Detect which cell encompasses the target text, then output its (x, y) center coordinate. 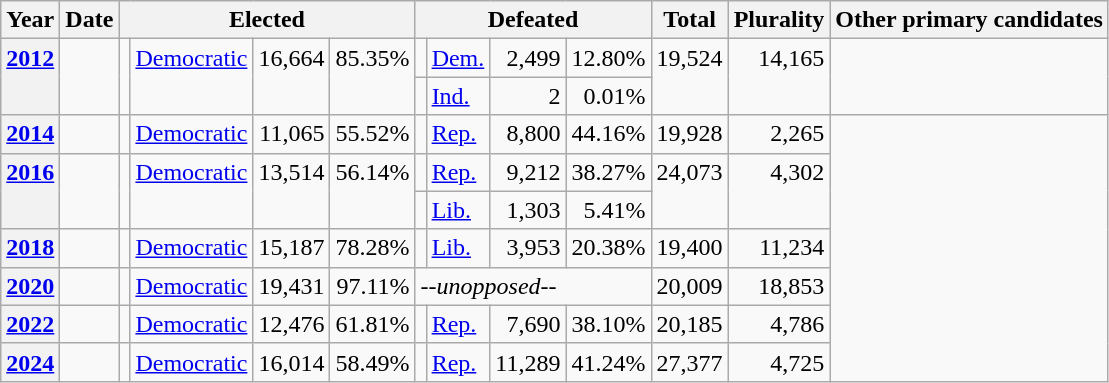
0.01% (608, 96)
97.11% (372, 286)
19,400 (690, 248)
2020 (30, 286)
2016 (30, 191)
4,786 (779, 324)
4,725 (779, 362)
18,853 (779, 286)
41.24% (608, 362)
16,664 (292, 77)
15,187 (292, 248)
20,185 (690, 324)
11,234 (779, 248)
3,953 (528, 248)
12.80% (608, 58)
2024 (30, 362)
24,073 (690, 191)
16,014 (292, 362)
8,800 (528, 134)
Dem. (458, 58)
2,265 (779, 134)
56.14% (372, 191)
55.52% (372, 134)
7,690 (528, 324)
9,212 (528, 172)
13,514 (292, 191)
2022 (30, 324)
Defeated (533, 20)
Plurality (779, 20)
5.41% (608, 210)
1,303 (528, 210)
12,476 (292, 324)
4,302 (779, 191)
Date (90, 20)
Elected (267, 20)
2018 (30, 248)
2014 (30, 134)
11,065 (292, 134)
19,431 (292, 286)
2 (528, 96)
58.49% (372, 362)
38.27% (608, 172)
Year (30, 20)
11,289 (528, 362)
--unopposed-- (533, 286)
14,165 (779, 77)
78.28% (372, 248)
Total (690, 20)
44.16% (608, 134)
61.81% (372, 324)
19,524 (690, 77)
85.35% (372, 77)
2,499 (528, 58)
20,009 (690, 286)
Ind. (458, 96)
20.38% (608, 248)
2012 (30, 77)
38.10% (608, 324)
Other primary candidates (970, 20)
19,928 (690, 134)
27,377 (690, 362)
